Output the [x, y] coordinate of the center of the cell containing the given text.  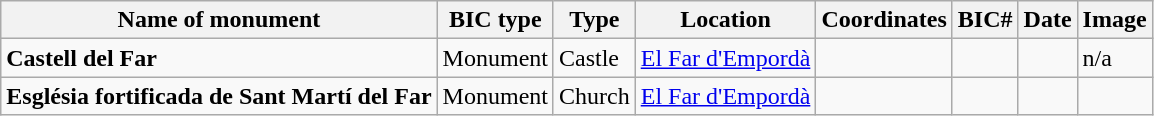
BIC type [495, 20]
BIC# [985, 20]
n/a [1114, 58]
Name of monument [219, 20]
Date [1048, 20]
Type [594, 20]
Coordinates [884, 20]
Castle [594, 58]
Image [1114, 20]
Location [726, 20]
Church [594, 96]
Església fortificada de Sant Martí del Far [219, 96]
Castell del Far [219, 58]
